Return the [x, y] coordinate for the center point of the cell that contains the specified text.  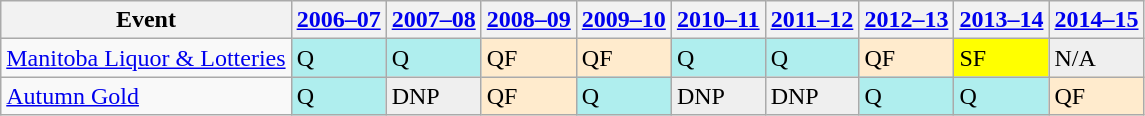
SF [1002, 58]
Autumn Gold [146, 96]
N/A [1096, 58]
2014–15 [1096, 20]
2008–09 [528, 20]
2006–07 [338, 20]
2012–13 [906, 20]
2011–12 [812, 20]
2007–08 [434, 20]
Event [146, 20]
2010–11 [718, 20]
2009–10 [624, 20]
2013–14 [1002, 20]
Manitoba Liquor & Lotteries [146, 58]
